Extract the (X, Y) coordinate from the center of the cell holding the provided text.  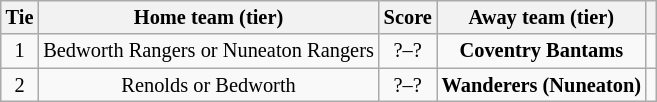
Wanderers (Nuneaton) (542, 85)
Renolds or Bedworth (208, 85)
1 (20, 51)
Tie (20, 17)
Coventry Bantams (542, 51)
Away team (tier) (542, 17)
2 (20, 85)
Bedworth Rangers or Nuneaton Rangers (208, 51)
Home team (tier) (208, 17)
Score (408, 17)
